Provide the [x, y] coordinate of the cell's center where the given text is located.  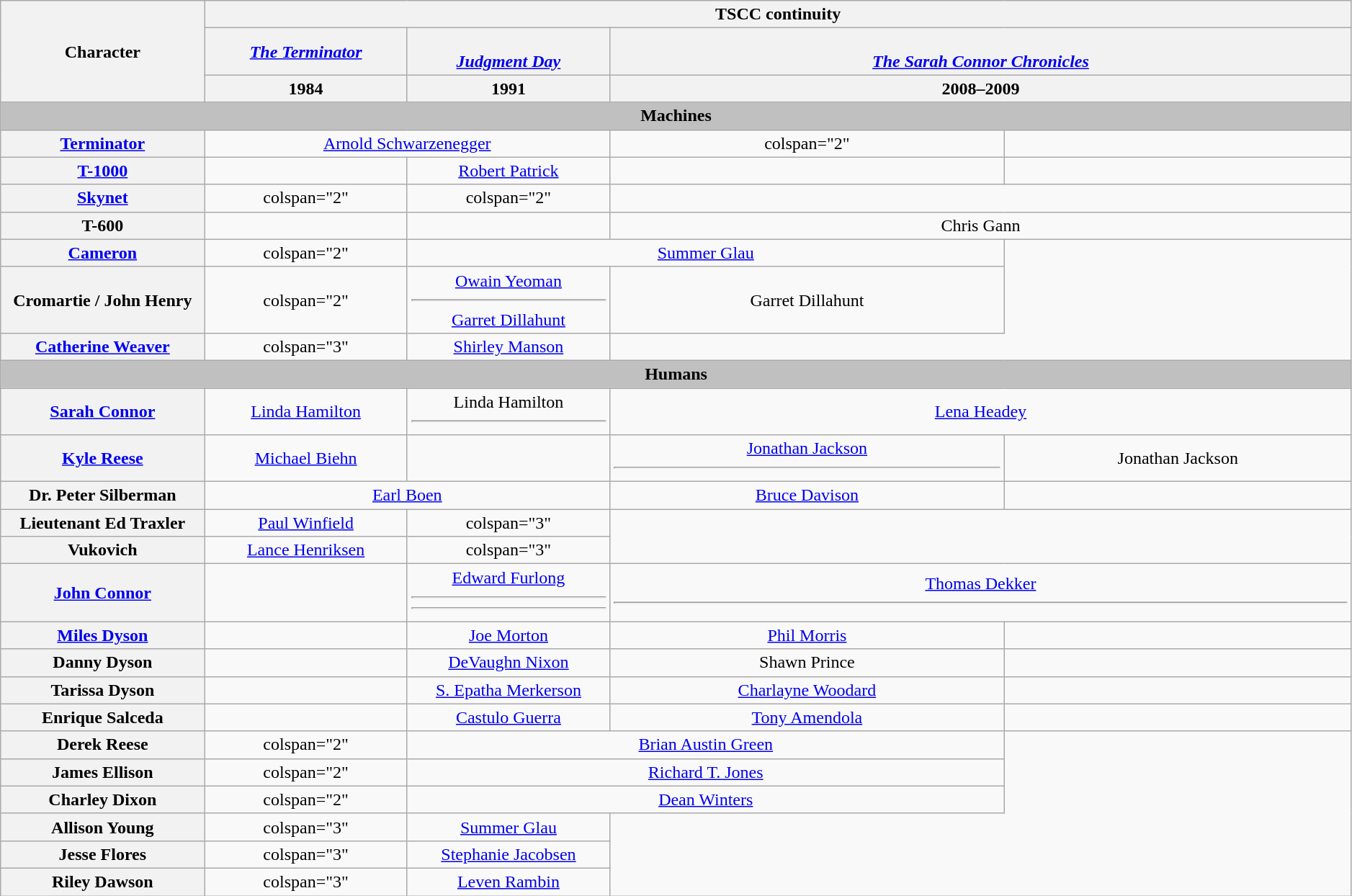
Shirley Manson [509, 346]
Edward Furlong [509, 593]
Brian Austin Green [706, 745]
Cameron [102, 253]
Derek Reese [102, 745]
Cromartie / John Henry [102, 300]
Machines [676, 116]
Tarissa Dyson [102, 690]
Lance Henriksen [305, 550]
Terminator [102, 143]
T-600 [102, 225]
Charlayne Woodard [807, 690]
Lena Headey [981, 411]
DeVaughn Nixon [509, 663]
Shawn Prince [807, 663]
The Terminator [305, 52]
Charley Dixon [102, 799]
Tony Amendola [807, 717]
Thomas Dekker [981, 593]
1984 [305, 89]
Arnold Schwarzenegger [408, 143]
Bruce Davison [807, 496]
Vukovich [102, 550]
John Connor [102, 593]
James Ellison [102, 772]
Leven Rambin [509, 882]
2008–2009 [981, 89]
Judgment Day [509, 52]
Sarah Connor [102, 411]
T-1000 [102, 171]
1991 [509, 89]
Danny Dyson [102, 663]
Kyle Reese [102, 458]
Michael Biehn [305, 458]
Stephanie Jacobsen [509, 854]
Phil Morris [807, 635]
Enrique Salceda [102, 717]
TSCC continuity [778, 14]
Dean Winters [706, 799]
Allison Young [102, 827]
The Sarah Connor Chronicles [981, 52]
Miles Dyson [102, 635]
Catherine Weaver [102, 346]
Garret Dillahunt [807, 300]
Lieutenant Ed Traxler [102, 523]
Castulo Guerra [509, 717]
Skynet [102, 198]
Richard T. Jones [706, 772]
Humans [676, 374]
Owain YeomanGarret Dillahunt [509, 300]
S. Epatha Merkerson [509, 690]
Character [102, 52]
Jesse Flores [102, 854]
Riley Dawson [102, 882]
Joe Morton [509, 635]
Dr. Peter Silberman [102, 496]
Earl Boen [408, 496]
Chris Gann [981, 225]
Robert Patrick [509, 171]
Paul Winfield [305, 523]
